Extract the [x, y] coordinate from the center of the cell holding the provided text.  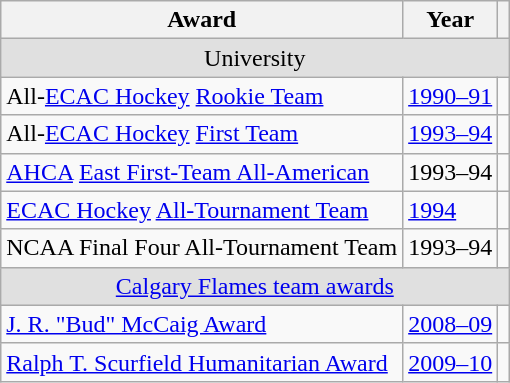
Calgary Flames team awards [255, 286]
1990–91 [450, 96]
All-ECAC Hockey First Team [202, 134]
2009–10 [450, 362]
ECAC Hockey All-Tournament Team [202, 210]
All-ECAC Hockey Rookie Team [202, 96]
AHCA East First-Team All-American [202, 172]
Award [202, 20]
2008–09 [450, 324]
1994 [450, 210]
J. R. "Bud" McCaig Award [202, 324]
Year [450, 20]
NCAA Final Four All-Tournament Team [202, 248]
University [255, 58]
Ralph T. Scurfield Humanitarian Award [202, 362]
